Locate the cell with the specified text and output its (X, Y) center coordinate. 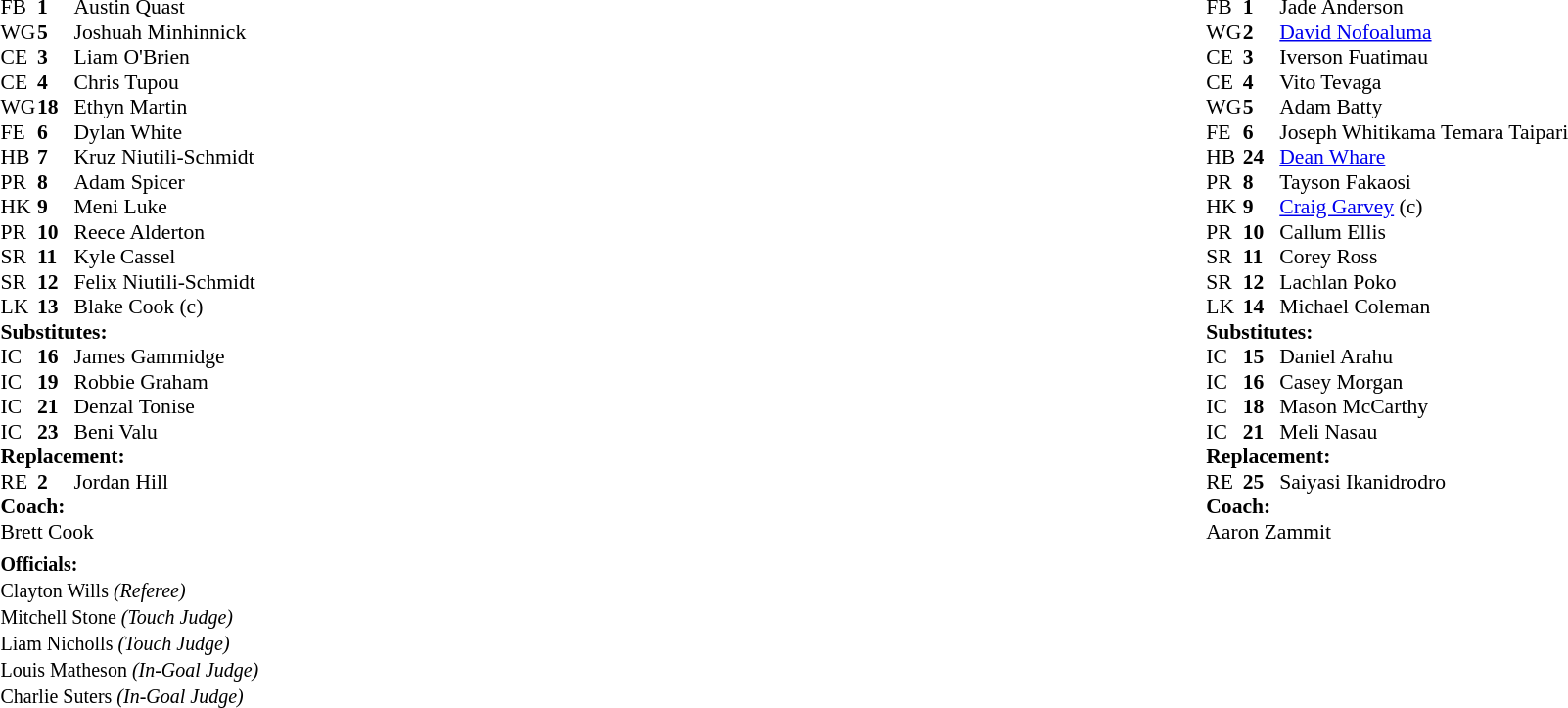
15 (1262, 357)
Michael Coleman (1423, 307)
Jordan Hill (164, 482)
James Gammidge (164, 357)
Corey Ross (1423, 258)
7 (56, 158)
Adam Batty (1423, 107)
Felix Niutili-Schmidt (164, 282)
Adam Spicer (164, 182)
Meli Nasau (1423, 432)
Daniel Arahu (1423, 357)
Mason McCarthy (1423, 406)
David Nofoaluma (1423, 32)
13 (56, 307)
Dylan White (164, 132)
Kruz Niutili-Schmidt (164, 158)
Kyle Cassel (164, 258)
Joshuah Minhinnick (164, 32)
24 (1262, 158)
Aaron Zammit (1387, 532)
Brett Cook (127, 532)
Reece Alderton (164, 232)
Beni Valu (164, 432)
Tayson Fakaosi (1423, 182)
19 (56, 382)
Dean Whare (1423, 158)
25 (1262, 482)
Joseph Whitikama Temara Taipari (1423, 132)
Liam O'Brien (164, 58)
Ethyn Martin (164, 107)
Denzal Tonise (164, 406)
Iverson Fuatimau (1423, 58)
Vito Tevaga (1423, 82)
Casey Morgan (1423, 382)
Robbie Graham (164, 382)
Blake Cook (c) (164, 307)
Saiyasi Ikanidrodro (1423, 482)
Lachlan Poko (1423, 282)
23 (56, 432)
Callum Ellis (1423, 232)
Chris Tupou (164, 82)
Craig Garvey (c) (1423, 207)
Meni Luke (164, 207)
14 (1262, 307)
